Find where the given text appears and provide that cell's center as (X, Y) coordinate. 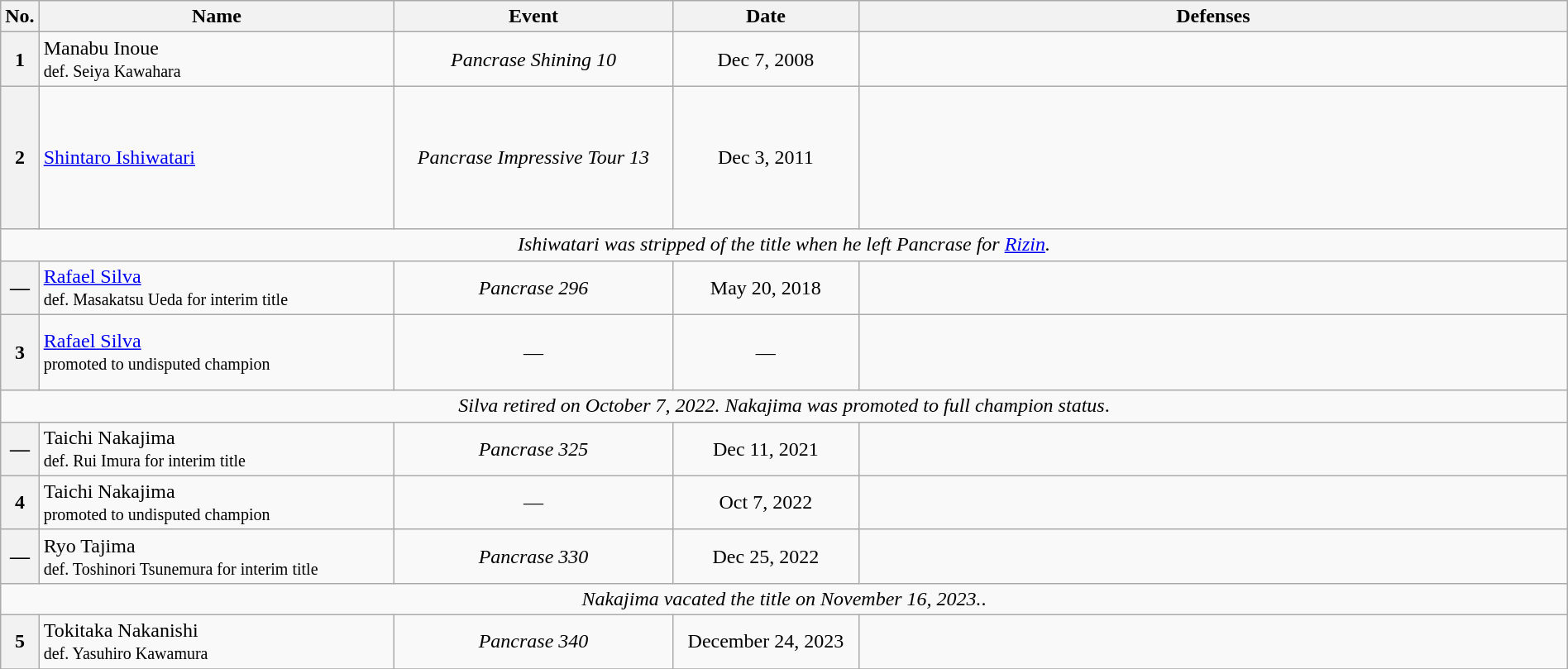
Taichi Nakajimadef. Rui Imura for interim title (217, 448)
3 (20, 352)
1 (20, 60)
Dec 11, 2021 (766, 448)
Pancrase 325 (534, 448)
Pancrase Shining 10 (534, 60)
Pancrase 296 (534, 288)
2 (20, 157)
Pancrase Impressive Tour 13 (534, 157)
5 (20, 642)
Rafael Silvadef. Masakatsu Ueda for interim title (217, 288)
Name (217, 17)
Shintaro Ishiwatari (217, 157)
Event (534, 17)
Dec 25, 2022 (766, 556)
December 24, 2023 (766, 642)
Dec 3, 2011 (766, 157)
Rafael Silvapromoted to undisputed champion (217, 352)
Date (766, 17)
Nakajima vacated the title on November 16, 2023.. (784, 599)
Taichi Nakajimapromoted to undisputed champion (217, 503)
Defenses (1212, 17)
Dec 7, 2008 (766, 60)
Manabu Inouedef. Seiya Kawahara (217, 60)
Pancrase 330 (534, 556)
May 20, 2018 (766, 288)
Ryo Tajimadef. Toshinori Tsunemura for interim title (217, 556)
Oct 7, 2022 (766, 503)
Tokitaka Nakanishidef. Yasuhiro Kawamura (217, 642)
Pancrase 340 (534, 642)
No. (20, 17)
Silva retired on October 7, 2022. Nakajima was promoted to full champion status. (784, 406)
Ishiwatari was stripped of the title when he left Pancrase for Rizin. (784, 245)
4 (20, 503)
